Determine the (X, Y) coordinate at the center of the cell enclosing the given text.  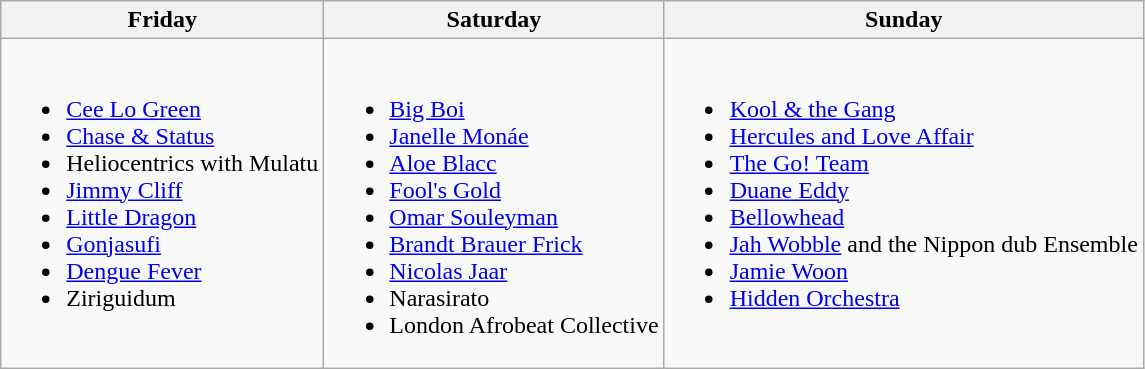
Big BoiJanelle MonáeAloe BlaccFool's GoldOmar SouleymanBrandt Brauer FrickNicolas JaarNarasiratoLondon Afrobeat Collective (494, 204)
Saturday (494, 20)
Sunday (904, 20)
Friday (162, 20)
Kool & the GangHercules and Love AffairThe Go! TeamDuane EddyBellowheadJah Wobble and the Nippon dub EnsembleJamie WoonHidden Orchestra (904, 204)
Cee Lo GreenChase & StatusHeliocentrics with MulatuJimmy CliffLittle DragonGonjasufiDengue FeverZiriguidum (162, 204)
